Return (x, y) of the center of cell containing provided text 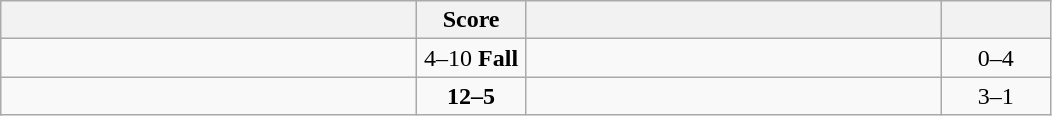
Score (472, 20)
4–10 Fall (472, 58)
3–1 (996, 96)
12–5 (472, 96)
0–4 (996, 58)
